Determine the [x, y] coordinate at the center of the cell enclosing the given text.  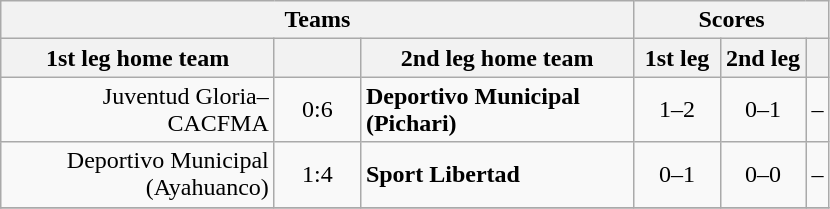
1st leg [677, 58]
2nd leg home team [497, 58]
1st leg home team [138, 58]
Deportivo Municipal (Ayahuanco) [138, 174]
Scores [732, 20]
1:4 [317, 174]
Teams [318, 20]
Sport Libertad [497, 174]
Juventud Gloria–CACFMA [138, 110]
Deportivo Municipal (Pichari) [497, 110]
2nd leg [763, 58]
0–0 [763, 174]
0:6 [317, 110]
1–2 [677, 110]
